For the text-containing cell, return its midpoint in [X, Y] coordinate format. 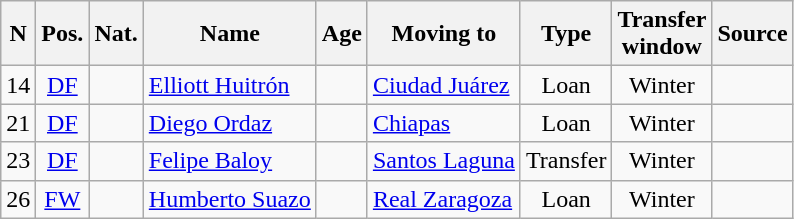
Transferwindow [662, 34]
Pos. [62, 34]
21 [18, 123]
Moving to [444, 34]
N [18, 34]
14 [18, 85]
Ciudad Juárez [444, 85]
FW [62, 199]
Santos Laguna [444, 161]
Humberto Suazo [230, 199]
Source [752, 34]
Felipe Baloy [230, 161]
Transfer [566, 161]
Type [566, 34]
Diego Ordaz [230, 123]
23 [18, 161]
Real Zaragoza [444, 199]
Nat. [116, 34]
Age [342, 34]
Chiapas [444, 123]
Elliott Huitrón [230, 85]
26 [18, 199]
Name [230, 34]
